From the cell containing the given text, extract its center point as (x, y) coordinate. 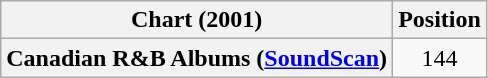
Chart (2001) (197, 20)
Canadian R&B Albums (SoundScan) (197, 58)
Position (440, 20)
144 (440, 58)
